From the cell containing the given text, extract its center point as [X, Y] coordinate. 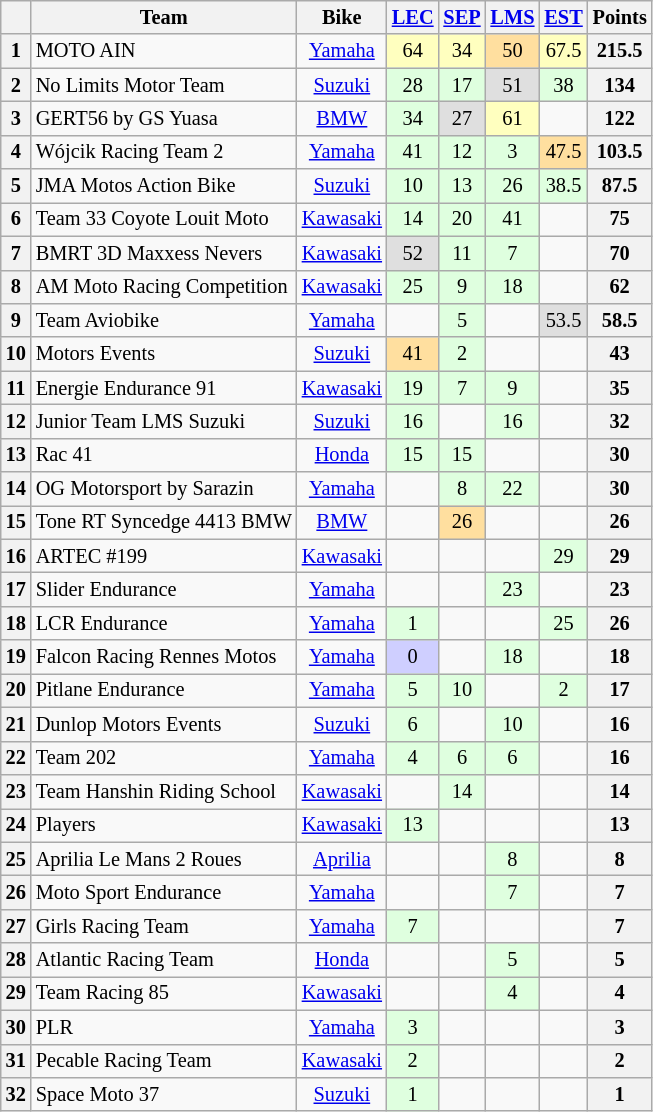
EST [563, 17]
Tone RT Syncedge 4413 BMW [164, 522]
Bike [342, 17]
87.5 [620, 186]
GERT56 by GS Yuasa [164, 118]
122 [620, 118]
JMA Motos Action Bike [164, 186]
24 [16, 825]
Team Hanshin Riding School [164, 791]
Energie Endurance 91 [164, 388]
LCR Endurance [164, 623]
215.5 [620, 51]
Team 33 Coyote Louit Moto [164, 219]
LEC [413, 17]
47.5 [563, 152]
Motors Events [164, 354]
SEP [462, 17]
50 [513, 51]
LMS [513, 17]
38 [563, 85]
Slider Endurance [164, 589]
53.5 [563, 320]
75 [620, 219]
52 [413, 253]
Moto Sport Endurance [164, 892]
67.5 [563, 51]
Dunlop Motors Events [164, 724]
61 [513, 118]
Falcon Racing Rennes Motos [164, 657]
OG Motorsport by Sarazin [164, 489]
64 [413, 51]
62 [620, 287]
43 [620, 354]
21 [16, 724]
Pecable Racing Team [164, 1061]
PLR [164, 1027]
35 [620, 388]
Team Aviobike [164, 320]
103.5 [620, 152]
Players [164, 825]
38.5 [563, 186]
ARTEC #199 [164, 556]
MOTO AIN [164, 51]
Team 202 [164, 758]
Team Racing 85 [164, 993]
Aprilia Le Mans 2 Roues [164, 859]
Rac 41 [164, 455]
Aprilia [342, 859]
51 [513, 85]
AM Moto Racing Competition [164, 287]
58.5 [620, 320]
Girls Racing Team [164, 926]
0 [413, 657]
Team [164, 17]
70 [620, 253]
Wójcik Racing Team 2 [164, 152]
BMRT 3D Maxxess Nevers [164, 253]
Points [620, 17]
Junior Team LMS Suzuki [164, 421]
Space Moto 37 [164, 1094]
Pitlane Endurance [164, 690]
No Limits Motor Team [164, 85]
31 [16, 1061]
134 [620, 85]
Atlantic Racing Team [164, 960]
